Detect which cell encompasses the target text, then output its [x, y] center coordinate. 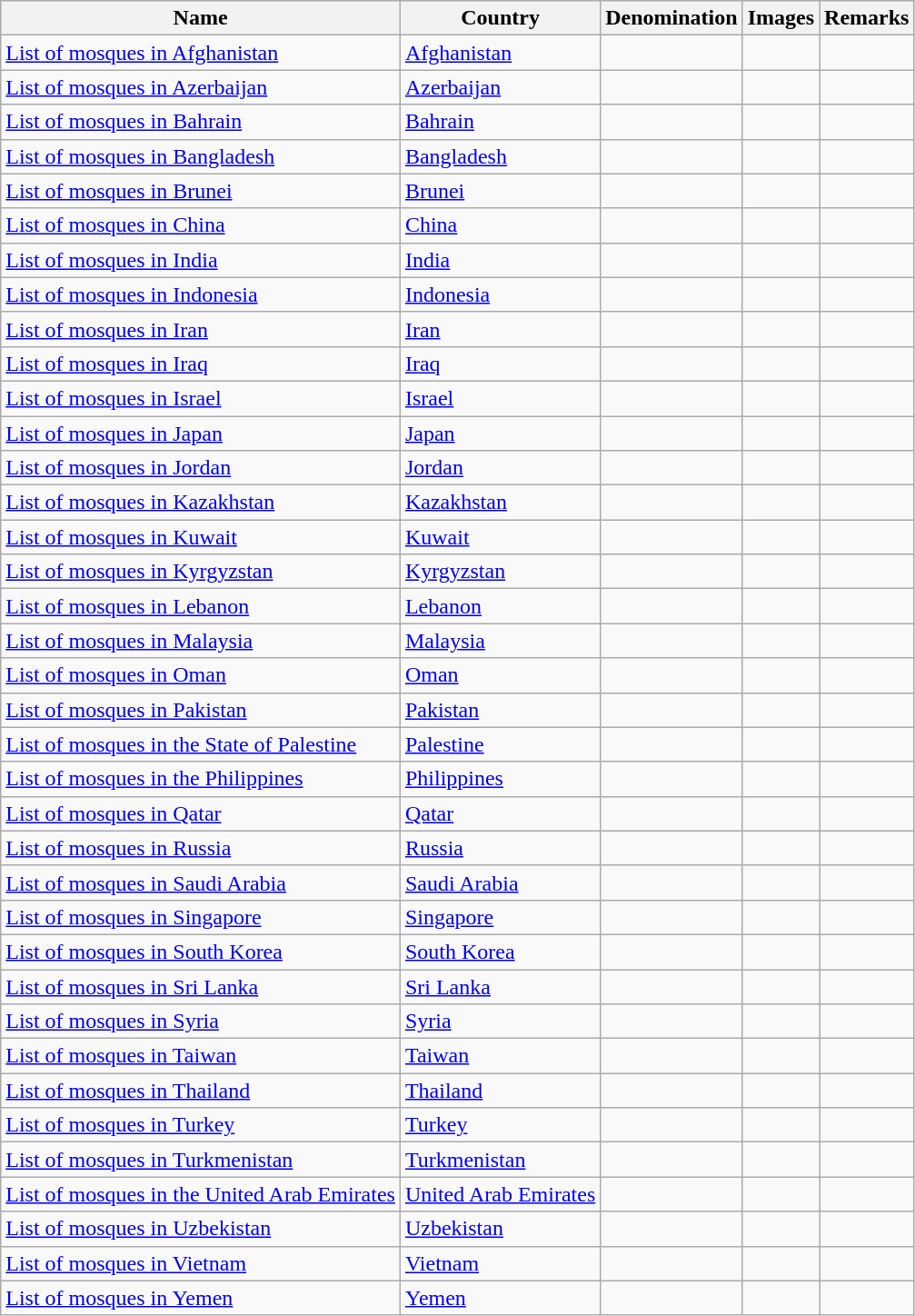
List of mosques in Bahrain [201, 122]
List of mosques in Jordan [201, 468]
Philippines [500, 779]
List of mosques in Iraq [201, 364]
List of mosques in the State of Palestine [201, 744]
List of mosques in Indonesia [201, 294]
Uzbekistan [500, 1229]
Afghanistan [500, 53]
List of mosques in Taiwan [201, 1056]
List of mosques in Kyrgyzstan [201, 572]
United Arab Emirates [500, 1194]
List of mosques in South Korea [201, 952]
Malaysia [500, 641]
Saudi Arabia [500, 882]
List of mosques in Russia [201, 848]
Denomination [671, 18]
Remarks [867, 18]
India [500, 260]
Palestine [500, 744]
List of mosques in Vietnam [201, 1263]
List of mosques in Azerbaijan [201, 87]
Qatar [500, 813]
List of mosques in Oman [201, 675]
Images [781, 18]
Singapore [500, 917]
List of mosques in Uzbekistan [201, 1229]
List of mosques in Israel [201, 398]
List of mosques in Turkmenistan [201, 1160]
List of mosques in Yemen [201, 1298]
Vietnam [500, 1263]
Kazakhstan [500, 503]
Country [500, 18]
South Korea [500, 952]
Brunei [500, 191]
List of mosques in Kazakhstan [201, 503]
Kuwait [500, 537]
List of mosques in Lebanon [201, 606]
List of mosques in Kuwait [201, 537]
Sri Lanka [500, 986]
List of mosques in Bangladesh [201, 156]
List of mosques in Thailand [201, 1091]
Turkey [500, 1125]
Turkmenistan [500, 1160]
Bahrain [500, 122]
Russia [500, 848]
List of mosques in Turkey [201, 1125]
List of mosques in Iran [201, 329]
Indonesia [500, 294]
List of mosques in Afghanistan [201, 53]
Jordan [500, 468]
List of mosques in the Philippines [201, 779]
List of mosques in Brunei [201, 191]
Kyrgyzstan [500, 572]
Israel [500, 398]
Azerbaijan [500, 87]
List of mosques in Saudi Arabia [201, 882]
List of mosques in Singapore [201, 917]
Name [201, 18]
List of mosques in Qatar [201, 813]
Thailand [500, 1091]
Japan [500, 434]
Pakistan [500, 710]
List of mosques in India [201, 260]
Oman [500, 675]
List of mosques in China [201, 225]
Iraq [500, 364]
Iran [500, 329]
List of mosques in Syria [201, 1022]
List of mosques in the United Arab Emirates [201, 1194]
Taiwan [500, 1056]
List of mosques in Sri Lanka [201, 986]
Yemen [500, 1298]
List of mosques in Pakistan [201, 710]
China [500, 225]
Bangladesh [500, 156]
List of mosques in Malaysia [201, 641]
Syria [500, 1022]
List of mosques in Japan [201, 434]
Lebanon [500, 606]
